Return (X, Y) of the center of cell containing provided text 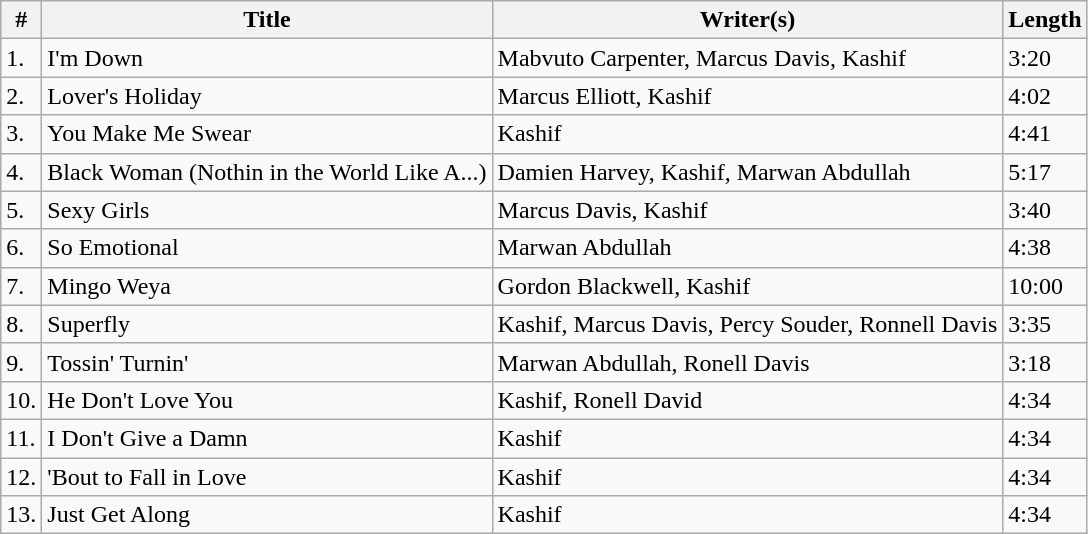
3:18 (1045, 362)
2. (22, 96)
Title (267, 20)
4:38 (1045, 248)
7. (22, 286)
3:20 (1045, 58)
Gordon Blackwell, Kashif (748, 286)
He Don't Love You (267, 400)
3:35 (1045, 324)
4. (22, 172)
1. (22, 58)
Superfly (267, 324)
I Don't Give a Damn (267, 438)
Black Woman (Nothin in the World Like A...) (267, 172)
# (22, 20)
5:17 (1045, 172)
Marcus Davis, Kashif (748, 210)
Kashif, Ronell David (748, 400)
3. (22, 134)
10:00 (1045, 286)
Sexy Girls (267, 210)
You Make Me Swear (267, 134)
3:40 (1045, 210)
4:41 (1045, 134)
12. (22, 477)
Mabvuto Carpenter, Marcus Davis, Kashif (748, 58)
Marwan Abdullah, Ronell Davis (748, 362)
Lover's Holiday (267, 96)
Mingo Weya (267, 286)
Just Get Along (267, 515)
4:02 (1045, 96)
I'm Down (267, 58)
11. (22, 438)
Length (1045, 20)
Writer(s) (748, 20)
10. (22, 400)
13. (22, 515)
Tossin' Turnin' (267, 362)
6. (22, 248)
5. (22, 210)
9. (22, 362)
So Emotional (267, 248)
Kashif, Marcus Davis, Percy Souder, Ronnell Davis (748, 324)
'Bout to Fall in Love (267, 477)
8. (22, 324)
Damien Harvey, Kashif, Marwan Abdullah (748, 172)
Marwan Abdullah (748, 248)
Marcus Elliott, Kashif (748, 96)
